Detect which cell encompasses the target text, then output its (X, Y) center coordinate. 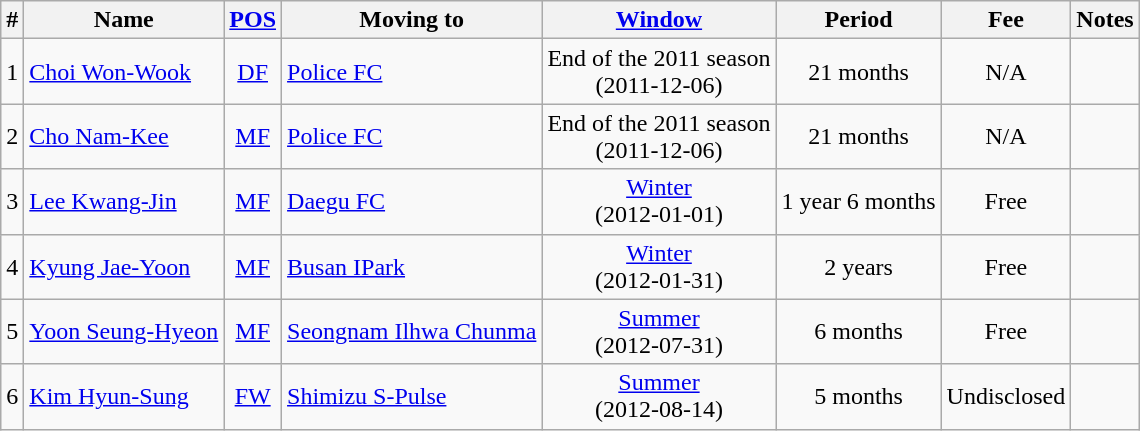
Kim Hyun-Sung (124, 396)
Winter(2012-01-31) (659, 266)
Shimizu S-Pulse (412, 396)
1 (12, 72)
4 (12, 266)
Kyung Jae-Yoon (124, 266)
Lee Kwang-Jin (124, 202)
2 years (858, 266)
Busan IPark (412, 266)
6 (12, 396)
Daegu FC (412, 202)
5 months (858, 396)
Summer(2012-08-14) (659, 396)
3 (12, 202)
Winter(2012-01-01) (659, 202)
Yoon Seung-Hyeon (124, 332)
Summer(2012-07-31) (659, 332)
Period (858, 20)
Seongnam Ilhwa Chunma (412, 332)
Fee (1006, 20)
Cho Nam-Kee (124, 136)
1 year 6 months (858, 202)
FW (253, 396)
5 (12, 332)
Moving to (412, 20)
Undisclosed (1006, 396)
6 months (858, 332)
Window (659, 20)
DF (253, 72)
Choi Won-Wook (124, 72)
2 (12, 136)
Name (124, 20)
Notes (1105, 20)
POS (253, 20)
# (12, 20)
